From the cell containing the given text, extract its center point as [x, y] coordinate. 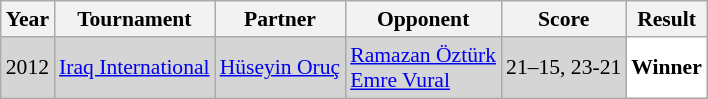
Partner [280, 19]
Winner [666, 68]
Iraq International [134, 68]
Year [28, 19]
Opponent [423, 19]
Tournament [134, 19]
Hüseyin Oruç [280, 68]
Score [564, 19]
21–15, 23-21 [564, 68]
Ramazan Öztürk Emre Vural [423, 68]
Result [666, 19]
2012 [28, 68]
